Return [X, Y] of the center of cell containing provided text 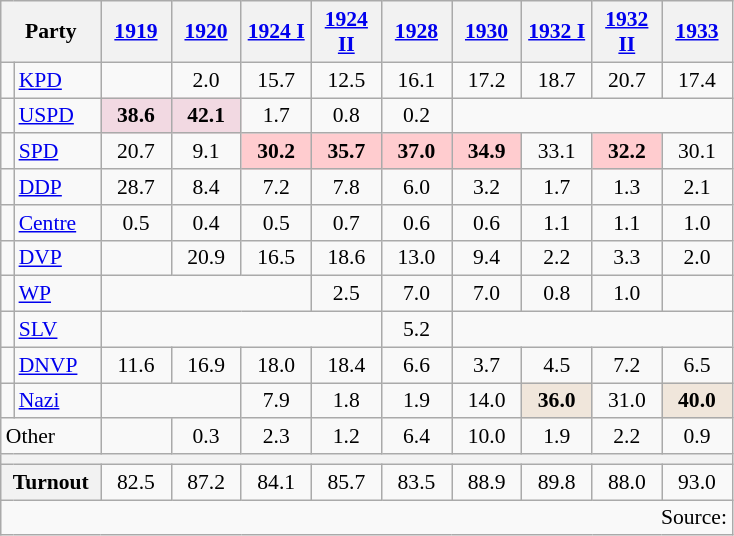
7.9 [276, 401]
Turnout [51, 482]
28.7 [136, 187]
1924 II [346, 32]
89.8 [557, 482]
34.9 [487, 152]
83.5 [416, 482]
93.0 [697, 482]
6.4 [416, 437]
7.8 [346, 187]
8.4 [206, 187]
1924 I [276, 32]
1932 I [557, 32]
17.2 [487, 80]
3.3 [627, 258]
84.1 [276, 482]
9.1 [206, 152]
18.7 [557, 80]
1932 II [627, 32]
82.5 [136, 482]
87.2 [206, 482]
1928 [416, 32]
32.2 [627, 152]
18.6 [346, 258]
1.3 [627, 187]
12.5 [346, 80]
85.7 [346, 482]
15.7 [276, 80]
0.4 [206, 223]
3.7 [487, 365]
Other [51, 437]
37.0 [416, 152]
Party [51, 32]
Nazi [58, 401]
5.2 [416, 330]
0.3 [206, 437]
10.0 [487, 437]
6.0 [416, 187]
42.1 [206, 116]
0.2 [416, 116]
3.2 [487, 187]
SPD [58, 152]
KPD [58, 80]
36.0 [557, 401]
0.7 [346, 223]
1920 [206, 32]
88.0 [627, 482]
30.1 [697, 152]
35.7 [346, 152]
30.2 [276, 152]
33.1 [557, 152]
16.9 [206, 365]
6.5 [697, 365]
16.1 [416, 80]
1.8 [346, 401]
9.4 [487, 258]
1919 [136, 32]
DNVP [58, 365]
WP [58, 294]
1930 [487, 32]
18.0 [276, 365]
2.3 [276, 437]
Centre [58, 223]
18.4 [346, 365]
6.6 [416, 365]
11.6 [136, 365]
14.0 [487, 401]
1.2 [346, 437]
16.5 [276, 258]
40.0 [697, 401]
2.5 [346, 294]
SLV [58, 330]
88.9 [487, 482]
Source: [366, 518]
DVP [58, 258]
2.1 [697, 187]
USPD [58, 116]
20.9 [206, 258]
0.9 [697, 437]
17.4 [697, 80]
38.6 [136, 116]
1933 [697, 32]
DDP [58, 187]
4.5 [557, 365]
13.0 [416, 258]
31.0 [627, 401]
